For the text-containing cell, return its midpoint in [x, y] coordinate format. 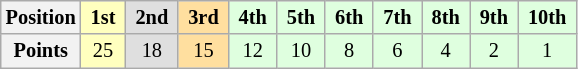
8th [446, 17]
10 [301, 51]
25 [104, 51]
15 [203, 51]
7th [397, 17]
Position [41, 17]
2 [494, 51]
5th [301, 17]
Points [41, 51]
9th [494, 17]
1st [104, 17]
6 [397, 51]
12 [253, 51]
6th [349, 17]
4th [253, 17]
3rd [203, 17]
8 [349, 51]
2nd [152, 17]
10th [547, 17]
1 [547, 51]
18 [152, 51]
4 [446, 51]
